Search for the cell housing the specified text and yield its (x, y) center coordinate. 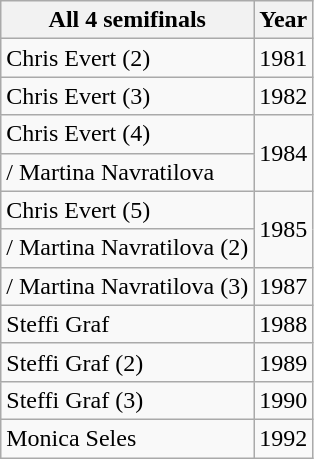
1982 (284, 96)
1987 (284, 286)
1985 (284, 229)
Chris Evert (3) (128, 96)
1990 (284, 400)
1981 (284, 58)
All 4 semifinals (128, 20)
Steffi Graf (128, 324)
Chris Evert (4) (128, 134)
Steffi Graf (3) (128, 400)
1988 (284, 324)
Chris Evert (2) (128, 58)
1984 (284, 153)
1992 (284, 438)
1989 (284, 362)
/ Martina Navratilova (3) (128, 286)
Chris Evert (5) (128, 210)
Steffi Graf (2) (128, 362)
Monica Seles (128, 438)
Year (284, 20)
/ Martina Navratilova (2) (128, 248)
/ Martina Navratilova (128, 172)
